Locate the cell with the specified text and output its (X, Y) center coordinate. 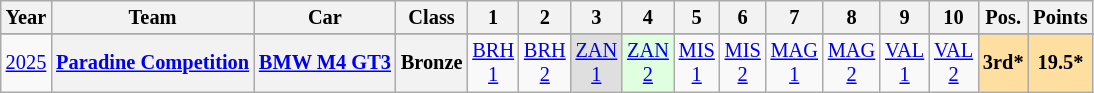
1 (493, 17)
Points (1060, 17)
MIS2 (743, 63)
MAG2 (852, 63)
Team (152, 17)
Pos. (1003, 17)
VAL1 (904, 63)
2025 (26, 63)
Year (26, 17)
10 (954, 17)
3 (597, 17)
BMW M4 GT3 (325, 63)
VAL2 (954, 63)
ZAN2 (648, 63)
BRH2 (545, 63)
2 (545, 17)
7 (794, 17)
6 (743, 17)
19.5* (1060, 63)
Bronze (432, 63)
MIS1 (697, 63)
5 (697, 17)
ZAN1 (597, 63)
Paradine Competition (152, 63)
Car (325, 17)
Class (432, 17)
9 (904, 17)
BRH1 (493, 63)
8 (852, 17)
4 (648, 17)
3rd* (1003, 63)
MAG1 (794, 63)
